Extract the [X, Y] coordinate from the center of the cell holding the provided text.  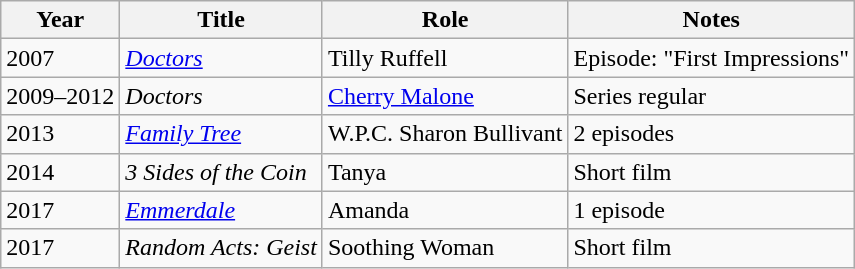
W.P.C. Sharon Bullivant [445, 134]
Emmerdale [222, 210]
Episode: "First Impressions" [712, 58]
2 episodes [712, 134]
Soothing Woman [445, 248]
Amanda [445, 210]
1 episode [712, 210]
Year [60, 20]
Cherry Malone [445, 96]
2013 [60, 134]
Random Acts: Geist [222, 248]
Tanya [445, 172]
2014 [60, 172]
Notes [712, 20]
2009–2012 [60, 96]
Series regular [712, 96]
Role [445, 20]
2007 [60, 58]
3 Sides of the Coin [222, 172]
Title [222, 20]
Tilly Ruffell [445, 58]
Family Tree [222, 134]
